Detect which cell encompasses the target text, then output its (X, Y) center coordinate. 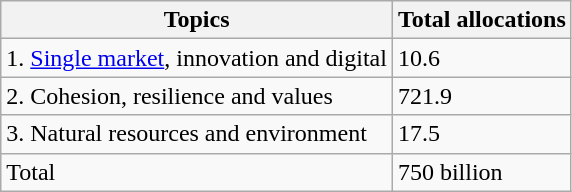
721.9 (482, 96)
10.6 (482, 58)
3. Natural resources and environment (197, 134)
Topics (197, 20)
Total (197, 172)
17.5 (482, 134)
1. Single market, innovation and digital (197, 58)
750 billion (482, 172)
2. Cohesion, resilience and values (197, 96)
Total allocations (482, 20)
